Determine the (X, Y) coordinate at the center of the cell enclosing the given text.  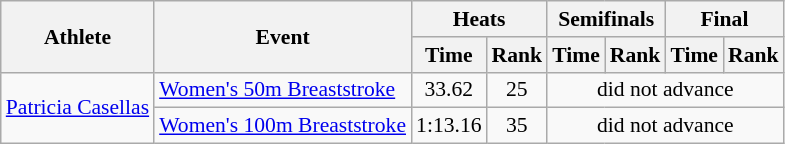
25 (518, 90)
Women's 100m Breaststroke (282, 126)
Women's 50m Breaststroke (282, 90)
33.62 (448, 90)
Athlete (78, 36)
Final (724, 19)
Semifinals (606, 19)
1:13.16 (448, 126)
35 (518, 126)
Heats (479, 19)
Patricia Casellas (78, 108)
Event (282, 36)
